Find where the given text appears and provide that cell's center as (X, Y) coordinate. 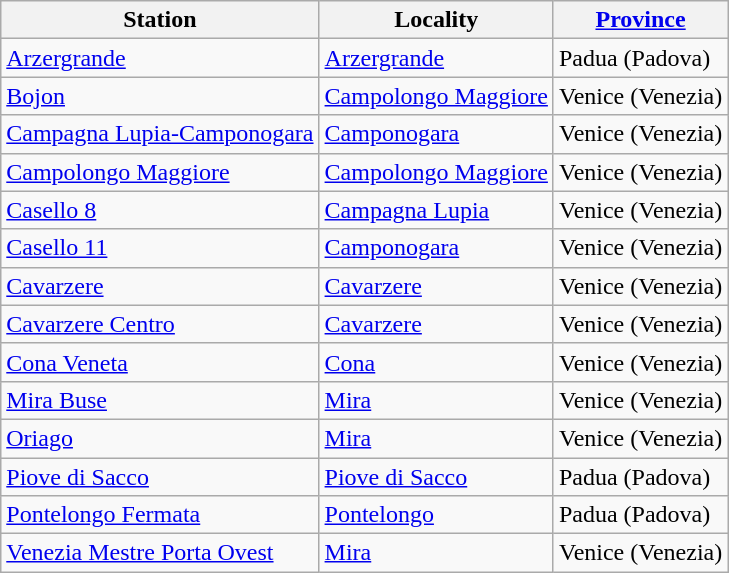
Oriago (160, 438)
Casello 8 (160, 210)
Cona (436, 362)
Bojon (160, 96)
Province (640, 20)
Pontelongo Fermata (160, 515)
Campagna Lupia (436, 210)
Cavarzere Centro (160, 324)
Venezia Mestre Porta Ovest (160, 553)
Cona Veneta (160, 362)
Casello 11 (160, 248)
Locality (436, 20)
Station (160, 20)
Pontelongo (436, 515)
Campagna Lupia-Camponogara (160, 134)
Mira Buse (160, 400)
